Search for the cell housing the specified text and yield its (x, y) center coordinate. 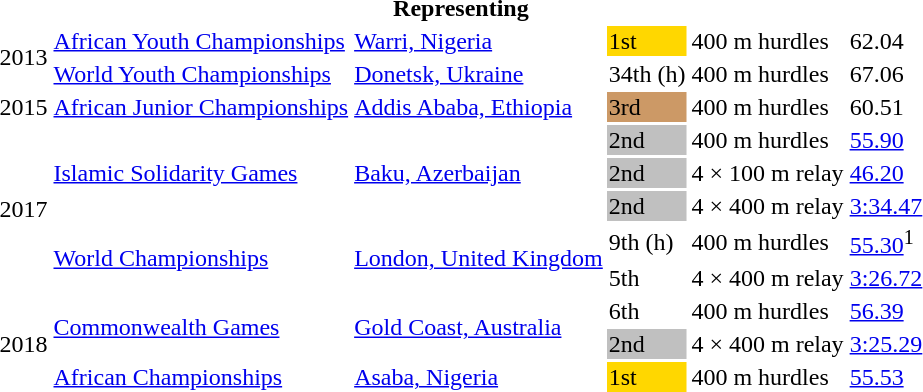
Donetsk, Ukraine (479, 74)
African Youth Championships (201, 41)
Warri, Nigeria (479, 41)
World Championships (201, 258)
Baku, Azerbaijan (479, 173)
3rd (647, 107)
4 × 100 m relay (768, 173)
5th (647, 278)
Islamic Solidarity Games (201, 173)
Asaba, Nigeria (479, 377)
6th (647, 311)
Gold Coast, Australia (479, 328)
Addis Ababa, Ethiopia (479, 107)
34th (h) (647, 74)
London, United Kingdom (479, 258)
African Junior Championships (201, 107)
African Championships (201, 377)
Commonwealth Games (201, 328)
9th (h) (647, 242)
World Youth Championships (201, 74)
